Search for the cell housing the specified text and yield its [x, y] center coordinate. 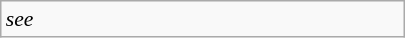
see [203, 19]
